Locate the cell with the specified text and output its (x, y) center coordinate. 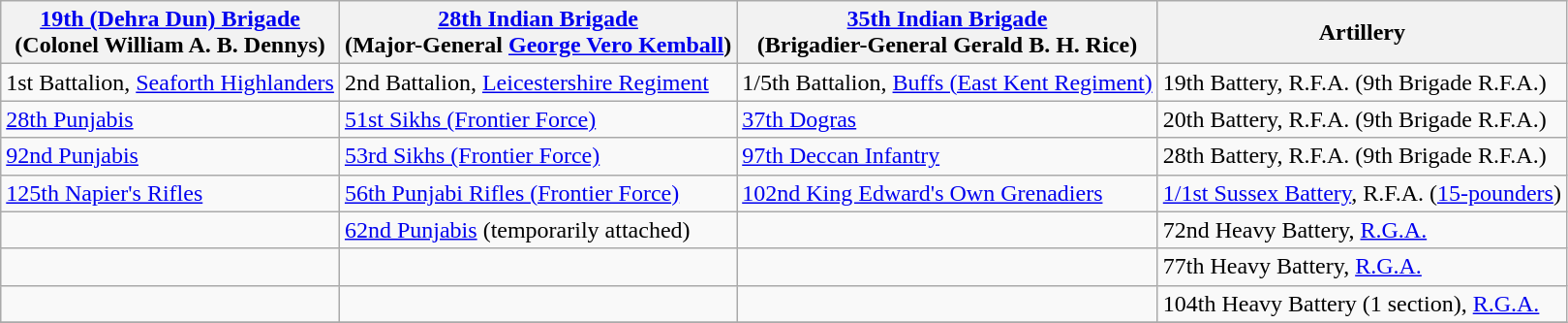
20th Battery, R.F.A. (9th Brigade R.F.A.) (1362, 119)
53rd Sikhs (Frontier Force) (538, 156)
102nd King Edward's Own Grenadiers (947, 193)
51st Sikhs (Frontier Force) (538, 119)
28th Battery, R.F.A. (9th Brigade R.F.A.) (1362, 156)
92nd Punjabis (170, 156)
28th Punjabis (170, 119)
1/1st Sussex Battery, R.F.A. (15-pounders) (1362, 193)
28th Indian Brigade(Major-General George Vero Kemball) (538, 33)
77th Heavy Battery, R.G.A. (1362, 267)
104th Heavy Battery (1 section), R.G.A. (1362, 304)
Artillery (1362, 33)
1/5th Battalion, Buffs (East Kent Regiment) (947, 82)
97th Deccan Infantry (947, 156)
62nd Punjabis (temporarily attached) (538, 230)
37th Dogras (947, 119)
56th Punjabi Rifles (Frontier Force) (538, 193)
125th Napier's Rifles (170, 193)
19th Battery, R.F.A. (9th Brigade R.F.A.) (1362, 82)
35th Indian Brigade(Brigadier-General Gerald B. H. Rice) (947, 33)
72nd Heavy Battery, R.G.A. (1362, 230)
19th (Dehra Dun) Brigade(Colonel William A. B. Dennys) (170, 33)
2nd Battalion, Leicestershire Regiment (538, 82)
1st Battalion, Seaforth Highlanders (170, 82)
